Pinpoint the cell where the given text exists, returning its [X, Y] midpoint coordinate. 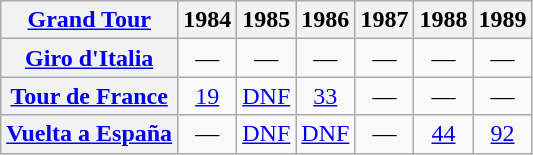
1984 [208, 20]
19 [208, 96]
44 [444, 134]
33 [326, 96]
1989 [502, 20]
92 [502, 134]
1988 [444, 20]
Tour de France [90, 96]
1985 [266, 20]
Giro d'Italia [90, 58]
Grand Tour [90, 20]
1987 [384, 20]
Vuelta a España [90, 134]
1986 [326, 20]
